Provide the (X, Y) coordinate of the cell's center where the given text is located.  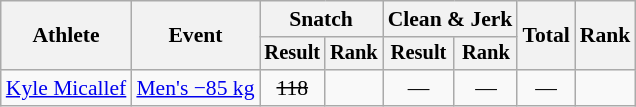
Athlete (66, 36)
Clean & Jerk (450, 19)
Kyle Micallef (66, 88)
Event (195, 36)
Men's −85 kg (195, 88)
Snatch (322, 19)
Total (546, 36)
118 (293, 88)
